Determine the (x, y) coordinate at the center of the cell enclosing the given text.  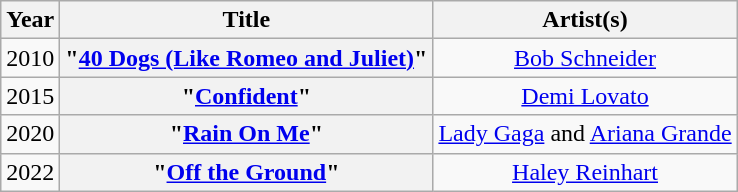
Year (30, 20)
Haley Reinhart (585, 172)
"Confident" (246, 96)
Demi Lovato (585, 96)
Bob Schneider (585, 58)
"Off the Ground" (246, 172)
2010 (30, 58)
Lady Gaga and Ariana Grande (585, 134)
Title (246, 20)
"Rain On Me" (246, 134)
2022 (30, 172)
"40 Dogs (Like Romeo and Juliet)" (246, 58)
Artist(s) (585, 20)
2020 (30, 134)
2015 (30, 96)
